Find where the given text appears and provide that cell's center as [X, Y] coordinate. 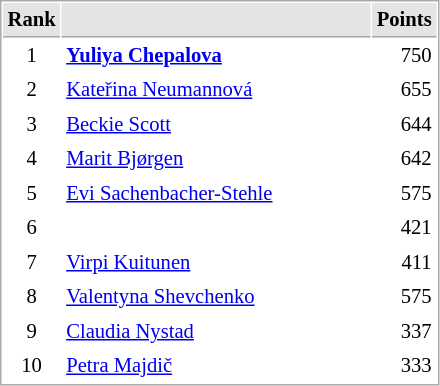
Points [404, 20]
Valentyna Shevchenko [216, 296]
1 [32, 56]
750 [404, 56]
Virpi Kuitunen [216, 262]
8 [32, 296]
5 [32, 194]
Claudia Nystad [216, 332]
3 [32, 124]
Rank [32, 20]
2 [32, 90]
6 [32, 228]
411 [404, 262]
644 [404, 124]
337 [404, 332]
Evi Sachenbacher-Stehle [216, 194]
421 [404, 228]
642 [404, 158]
655 [404, 90]
10 [32, 366]
Petra Majdič [216, 366]
333 [404, 366]
Marit Bjørgen [216, 158]
7 [32, 262]
Beckie Scott [216, 124]
Kateřina Neumannová [216, 90]
4 [32, 158]
Yuliya Chepalova [216, 56]
9 [32, 332]
